Return [X, Y] of the center of cell containing provided text 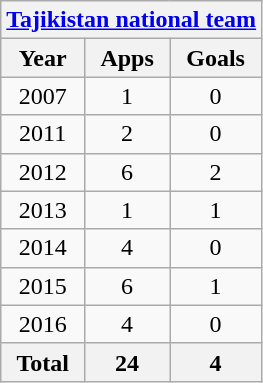
2007 [43, 96]
2016 [43, 324]
Goals [216, 58]
Total [43, 362]
Tajikistan national team [132, 20]
2012 [43, 172]
2011 [43, 134]
2013 [43, 210]
Apps [128, 58]
2014 [43, 248]
24 [128, 362]
Year [43, 58]
2015 [43, 286]
